Determine the [x, y] coordinate at the center of the cell enclosing the given text.  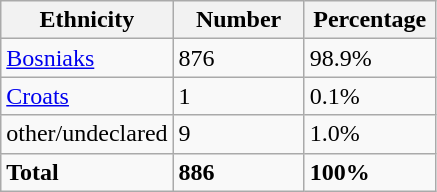
98.9% [370, 58]
Bosniaks [87, 58]
876 [238, 58]
Percentage [370, 20]
886 [238, 172]
100% [370, 172]
1 [238, 96]
other/undeclared [87, 134]
Number [238, 20]
9 [238, 134]
Croats [87, 96]
Total [87, 172]
1.0% [370, 134]
Ethnicity [87, 20]
0.1% [370, 96]
